Output the [x, y] coordinate of the center of the cell containing the given text.  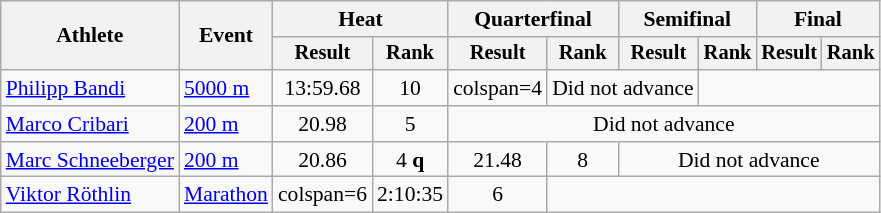
13:59.68 [322, 88]
20.86 [322, 160]
Athlete [90, 36]
Final [818, 19]
Marc Schneeberger [90, 160]
Quarterfinal [533, 19]
colspan=6 [322, 195]
Philipp Bandi [90, 88]
2:10:35 [410, 195]
Marathon [226, 195]
Marco Cribari [90, 124]
Semifinal [687, 19]
8 [582, 160]
21.48 [498, 160]
4 q [410, 160]
Event [226, 36]
5000 m [226, 88]
6 [498, 195]
5 [410, 124]
colspan=4 [498, 88]
10 [410, 88]
Heat [360, 19]
20.98 [322, 124]
Viktor Röthlin [90, 195]
